Search for the cell housing the specified text and yield its (X, Y) center coordinate. 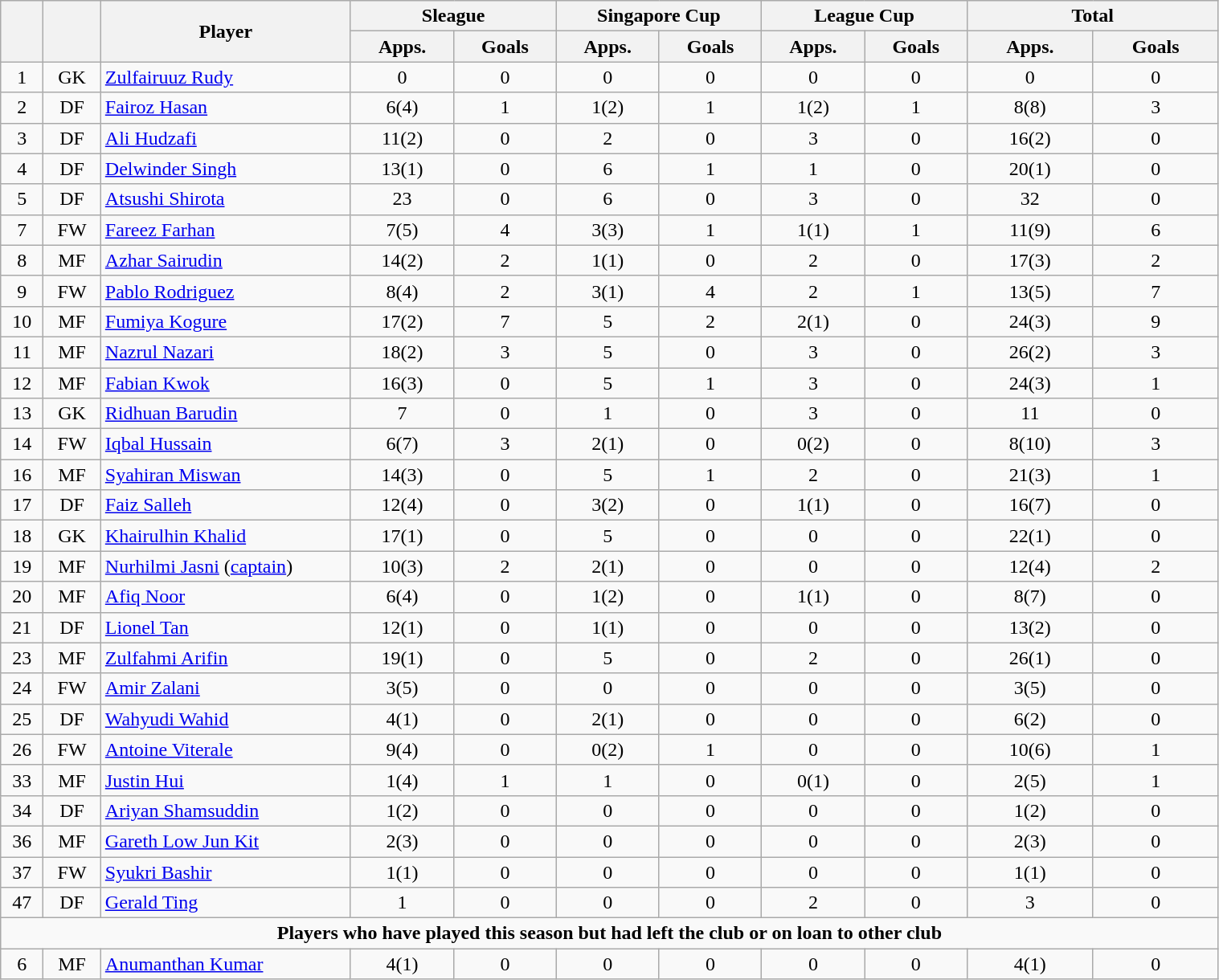
3(3) (607, 230)
Fabian Kwok (225, 383)
6(7) (402, 444)
Syahiran Miswan (225, 475)
8(8) (1030, 108)
Fumiya Kogure (225, 321)
26(2) (1030, 352)
18(2) (402, 352)
14(2) (402, 260)
13(2) (1030, 627)
Khairulhin Khalid (225, 536)
12 (22, 383)
14(3) (402, 475)
21(3) (1030, 475)
11(9) (1030, 230)
Azhar Sairudin (225, 260)
Amir Zalani (225, 688)
Gerald Ting (225, 903)
25 (22, 719)
Gareth Low Jun Kit (225, 841)
10 (22, 321)
17(1) (402, 536)
16 (22, 475)
16(2) (1030, 138)
Ali Hudzafi (225, 138)
League Cup (865, 16)
11(2) (402, 138)
Atsushi Shirota (225, 199)
Pablo Rodriguez (225, 291)
10(3) (402, 566)
34 (22, 811)
18 (22, 536)
20(1) (1030, 169)
Player (225, 31)
12(1) (402, 627)
Zulfahmi Arifin (225, 658)
8 (22, 260)
26(1) (1030, 658)
Ridhuan Barudin (225, 414)
3(1) (607, 291)
10(6) (1030, 749)
36 (22, 841)
Nurhilmi Jasni (captain) (225, 566)
33 (22, 780)
16(3) (402, 383)
Syukri Bashir (225, 872)
19(1) (402, 658)
Justin Hui (225, 780)
Zulfairuuz Rudy (225, 77)
20 (22, 597)
13 (22, 414)
Iqbal Hussain (225, 444)
Lionel Tan (225, 627)
1(4) (402, 780)
8(4) (402, 291)
19 (22, 566)
13(1) (402, 169)
17(2) (402, 321)
47 (22, 903)
3(2) (607, 505)
24 (22, 688)
8(10) (1030, 444)
Total (1093, 16)
2(5) (1030, 780)
8(7) (1030, 597)
Players who have played this season but had left the club or on loan to other club (609, 933)
37 (22, 872)
22(1) (1030, 536)
Anumanthan Kumar (225, 964)
32 (1030, 199)
16(7) (1030, 505)
Nazrul Nazari (225, 352)
Antoine Viterale (225, 749)
7(5) (402, 230)
Sleague (453, 16)
9(4) (402, 749)
Ariyan Shamsuddin (225, 811)
17 (22, 505)
13(5) (1030, 291)
Wahyudi Wahid (225, 719)
Fairoz Hasan (225, 108)
Faiz Salleh (225, 505)
21 (22, 627)
0(1) (813, 780)
26 (22, 749)
17(3) (1030, 260)
Delwinder Singh (225, 169)
Singapore Cup (659, 16)
14 (22, 444)
6(2) (1030, 719)
Fareez Farhan (225, 230)
Afiq Noor (225, 597)
